Pinpoint the cell where the given text exists, returning its [x, y] midpoint coordinate. 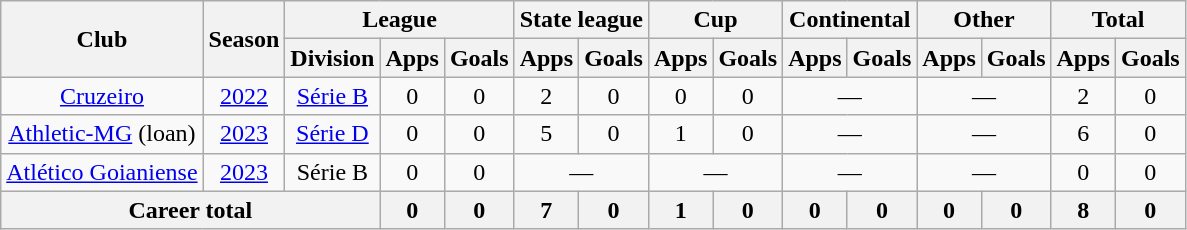
Division [332, 58]
7 [546, 210]
Série D [332, 134]
5 [546, 134]
Season [244, 39]
Other [984, 20]
Career total [190, 210]
Club [102, 39]
Continental [850, 20]
Athletic-MG (loan) [102, 134]
Cruzeiro [102, 96]
Total [1118, 20]
Atlético Goianiense [102, 172]
8 [1083, 210]
Cup [715, 20]
State league [581, 20]
6 [1083, 134]
2022 [244, 96]
League [400, 20]
